Scan for the cell matching the given text and deliver its (X, Y) coordinate at center. 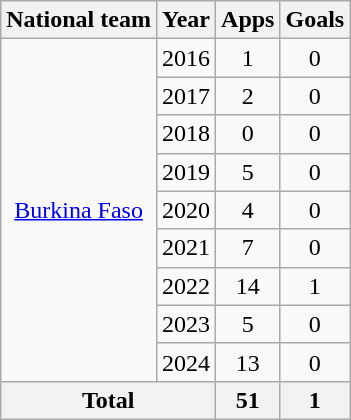
2022 (186, 286)
2019 (186, 172)
14 (248, 286)
2018 (186, 134)
Goals (315, 20)
Burkina Faso (79, 210)
2 (248, 96)
2021 (186, 248)
7 (248, 248)
Total (108, 400)
National team (79, 20)
2020 (186, 210)
2023 (186, 324)
2017 (186, 96)
2024 (186, 362)
13 (248, 362)
4 (248, 210)
Apps (248, 20)
51 (248, 400)
2016 (186, 58)
Year (186, 20)
